From the cell containing the given text, extract its center point as [X, Y] coordinate. 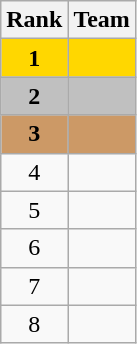
6 [34, 248]
8 [34, 324]
1 [34, 58]
5 [34, 210]
2 [34, 96]
3 [34, 134]
4 [34, 172]
Team [102, 20]
Rank [34, 20]
7 [34, 286]
